Output the (x, y) coordinate of the center of the cell containing the given text.  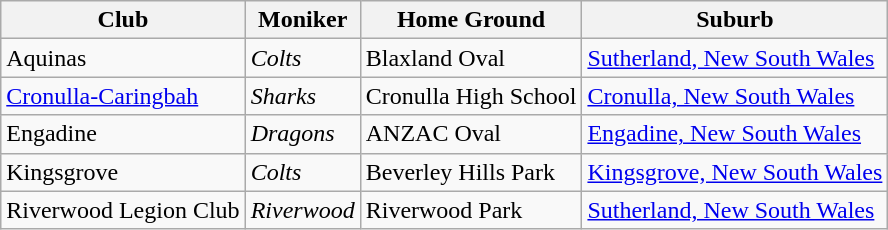
Kingsgrove (123, 172)
Cronulla High School (471, 96)
Club (123, 20)
Beverley Hills Park (471, 172)
Sharks (302, 96)
ANZAC Oval (471, 134)
Engadine (123, 134)
Dragons (302, 134)
Kingsgrove, New South Wales (735, 172)
Blaxland Oval (471, 58)
Cronulla-Caringbah (123, 96)
Engadine, New South Wales (735, 134)
Home Ground (471, 20)
Cronulla, New South Wales (735, 96)
Aquinas (123, 58)
Suburb (735, 20)
Riverwood Park (471, 210)
Moniker (302, 20)
Riverwood Legion Club (123, 210)
Riverwood (302, 210)
